Capture the cell that displays the provided text and extract its [x, y] central coordinate. 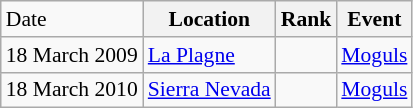
Date [72, 19]
18 March 2010 [72, 90]
Sierra Nevada [210, 90]
18 March 2009 [72, 55]
Event [374, 19]
La Plagne [210, 55]
Rank [306, 19]
Location [210, 19]
